Locate the cell with the specified text and output its (X, Y) center coordinate. 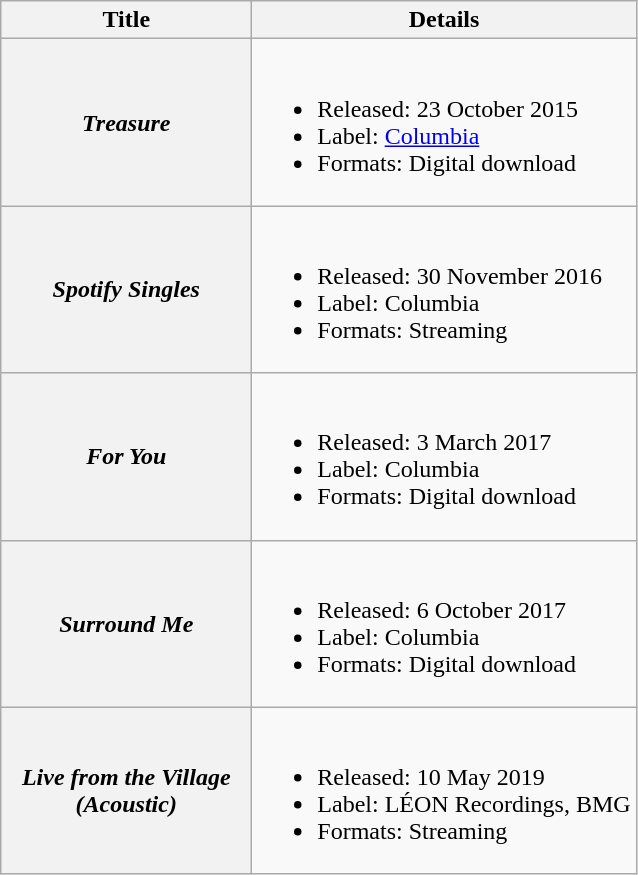
Treasure (126, 122)
Details (444, 20)
For You (126, 456)
Surround Me (126, 624)
Released: 6 October 2017Label: ColumbiaFormats: Digital download (444, 624)
Released: 23 October 2015Label: ColumbiaFormats: Digital download (444, 122)
Live from the Village (Acoustic) (126, 790)
Released: 30 November 2016Label: ColumbiaFormats: Streaming (444, 290)
Spotify Singles (126, 290)
Title (126, 20)
Released: 10 May 2019Label: LÉON Recordings, BMGFormats: Streaming (444, 790)
Released: 3 March 2017Label: ColumbiaFormats: Digital download (444, 456)
